Pinpoint the cell where the given text exists, returning its (X, Y) midpoint coordinate. 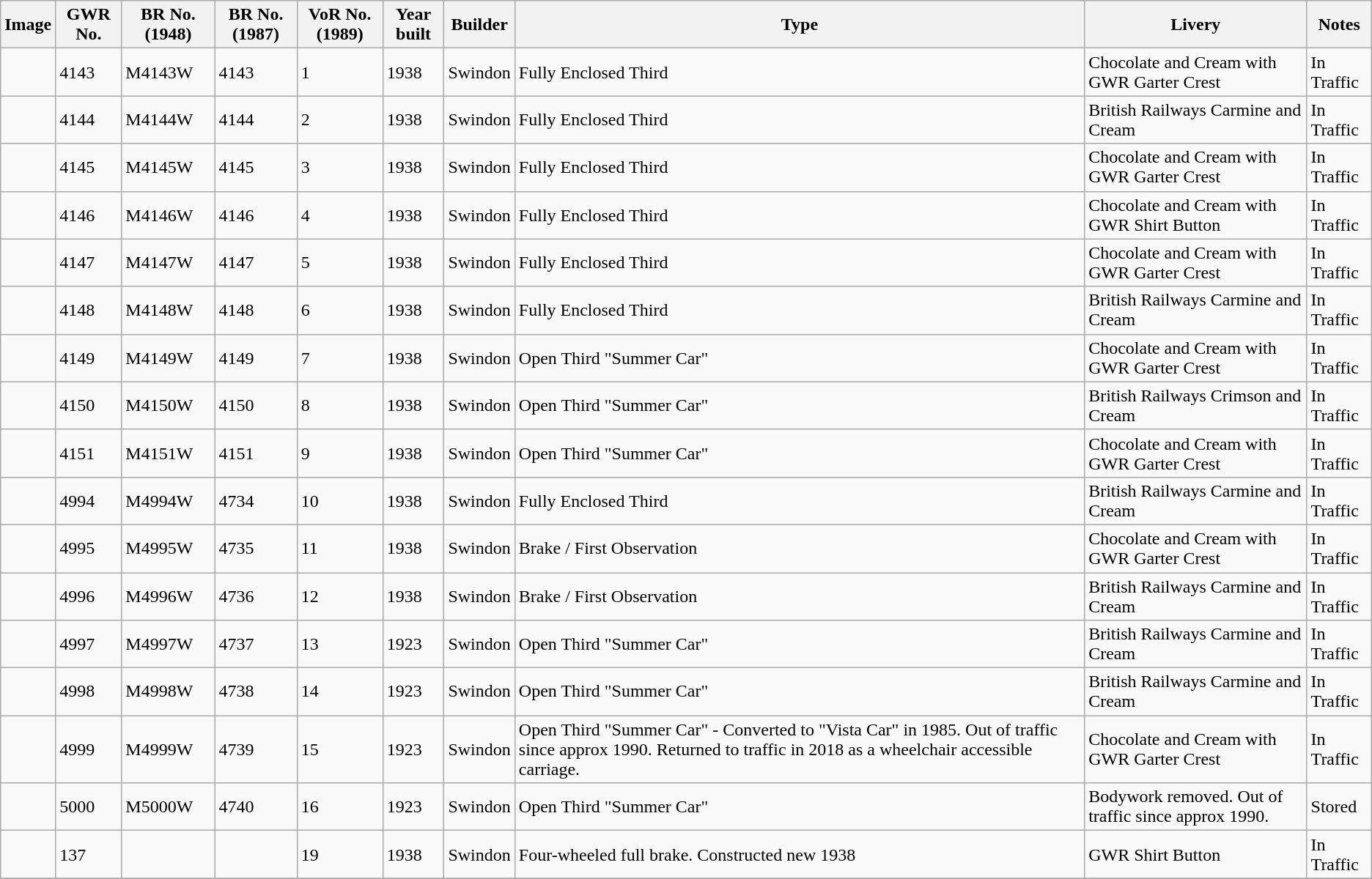
M4144W (169, 120)
M4149W (169, 357)
7 (340, 357)
5 (340, 262)
M4997W (169, 645)
1 (340, 72)
Stored (1339, 807)
M4998W (169, 691)
M4148W (169, 311)
Image (28, 25)
4 (340, 215)
3 (340, 167)
M4150W (169, 406)
GWR No. (89, 25)
M4146W (169, 215)
4737 (256, 645)
4999 (89, 749)
Bodywork removed. Out of traffic since approx 1990. (1196, 807)
M4995W (169, 548)
4996 (89, 596)
M4996W (169, 596)
Four-wheeled full brake. Constructed new 1938 (799, 854)
4734 (256, 501)
15 (340, 749)
M4994W (169, 501)
4740 (256, 807)
M4151W (169, 453)
Chocolate and Cream with GWR Shirt Button (1196, 215)
Year built (413, 25)
4998 (89, 691)
Notes (1339, 25)
8 (340, 406)
4738 (256, 691)
M4999W (169, 749)
M4147W (169, 262)
GWR Shirt Button (1196, 854)
Builder (479, 25)
137 (89, 854)
4995 (89, 548)
9 (340, 453)
2 (340, 120)
11 (340, 548)
12 (340, 596)
4735 (256, 548)
4736 (256, 596)
4739 (256, 749)
BR No. (1948) (169, 25)
10 (340, 501)
5000 (89, 807)
BR No. (1987) (256, 25)
M4143W (169, 72)
British Railways Crimson and Cream (1196, 406)
4997 (89, 645)
16 (340, 807)
M5000W (169, 807)
VoR No. (1989) (340, 25)
Type (799, 25)
19 (340, 854)
6 (340, 311)
14 (340, 691)
4994 (89, 501)
M4145W (169, 167)
13 (340, 645)
Livery (1196, 25)
